Return (X, Y) of the center of cell containing provided text 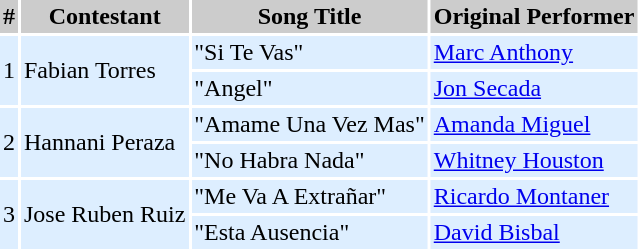
Marc Anthony (534, 52)
Contestant (104, 16)
David Bisbal (534, 232)
# (9, 16)
Song Title (309, 16)
"Amame Una Vez Mas" (309, 124)
Original Performer (534, 16)
"Me Va A Extrañar" (309, 196)
"No Habra Nada" (309, 160)
"Angel" (309, 88)
Hannani Peraza (104, 142)
Whitney Houston (534, 160)
Ricardo Montaner (534, 196)
Fabian Torres (104, 70)
Jose Ruben Ruiz (104, 214)
Jon Secada (534, 88)
"Esta Ausencia" (309, 232)
1 (9, 70)
2 (9, 142)
3 (9, 214)
"Si Te Vas" (309, 52)
Amanda Miguel (534, 124)
